Search for the cell housing the specified text and yield its [X, Y] center coordinate. 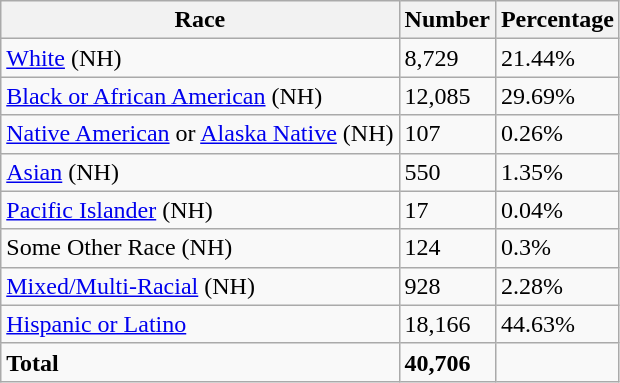
12,085 [447, 96]
Black or African American (NH) [200, 96]
8,729 [447, 58]
0.26% [557, 134]
18,166 [447, 324]
Some Other Race (NH) [200, 248]
Race [200, 20]
Hispanic or Latino [200, 324]
White (NH) [200, 58]
Pacific Islander (NH) [200, 210]
Number [447, 20]
107 [447, 134]
29.69% [557, 96]
1.35% [557, 172]
Asian (NH) [200, 172]
2.28% [557, 286]
Mixed/Multi-Racial (NH) [200, 286]
Total [200, 362]
550 [447, 172]
928 [447, 286]
44.63% [557, 324]
Native American or Alaska Native (NH) [200, 134]
40,706 [447, 362]
124 [447, 248]
17 [447, 210]
0.04% [557, 210]
Percentage [557, 20]
0.3% [557, 248]
21.44% [557, 58]
